Detect which cell encompasses the target text, then output its (X, Y) center coordinate. 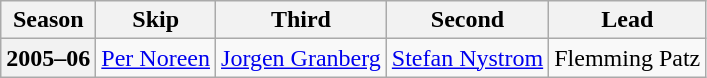
2005–06 (48, 58)
Flemming Patz (628, 58)
Jorgen Granberg (302, 58)
Second (467, 20)
Per Noreen (156, 58)
Season (48, 20)
Lead (628, 20)
Stefan Nystrom (467, 58)
Third (302, 20)
Skip (156, 20)
